From the cell containing the given text, extract its center point as (x, y) coordinate. 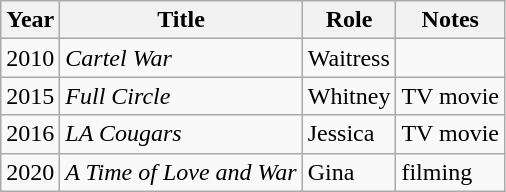
Jessica (349, 134)
Role (349, 20)
Cartel War (181, 58)
2020 (30, 172)
2016 (30, 134)
Title (181, 20)
LA Cougars (181, 134)
Whitney (349, 96)
Notes (450, 20)
Full Circle (181, 96)
Year (30, 20)
2010 (30, 58)
2015 (30, 96)
A Time of Love and War (181, 172)
filming (450, 172)
Waitress (349, 58)
Gina (349, 172)
